Find where the given text appears and provide that cell's center as [x, y] coordinate. 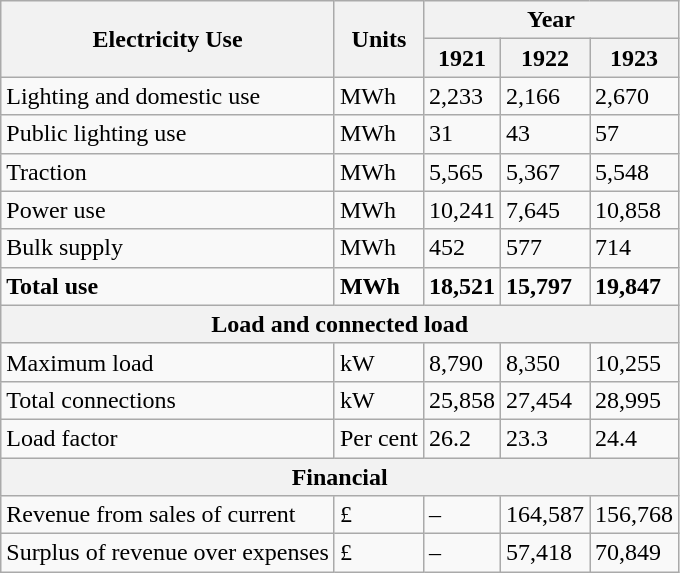
1922 [544, 58]
Maximum load [168, 362]
7,645 [544, 210]
Revenue from sales of current [168, 515]
156,768 [634, 515]
2,233 [462, 96]
Traction [168, 172]
Total use [168, 286]
714 [634, 248]
10,255 [634, 362]
Per cent [378, 438]
577 [544, 248]
23.3 [544, 438]
24.4 [634, 438]
57,418 [544, 553]
31 [462, 134]
10,858 [634, 210]
57 [634, 134]
Surplus of revenue over expenses [168, 553]
Public lighting use [168, 134]
19,847 [634, 286]
8,790 [462, 362]
27,454 [544, 400]
Electricity Use [168, 39]
Financial [340, 477]
Lighting and domestic use [168, 96]
2,670 [634, 96]
8,350 [544, 362]
5,565 [462, 172]
10,241 [462, 210]
164,587 [544, 515]
Load and connected load [340, 324]
5,367 [544, 172]
Year [550, 20]
Total connections [168, 400]
Power use [168, 210]
Units [378, 39]
2,166 [544, 96]
1923 [634, 58]
1921 [462, 58]
25,858 [462, 400]
Bulk supply [168, 248]
18,521 [462, 286]
26.2 [462, 438]
Load factor [168, 438]
5,548 [634, 172]
452 [462, 248]
43 [544, 134]
70,849 [634, 553]
15,797 [544, 286]
28,995 [634, 400]
